Locate the cell with the specified text and output its (x, y) center coordinate. 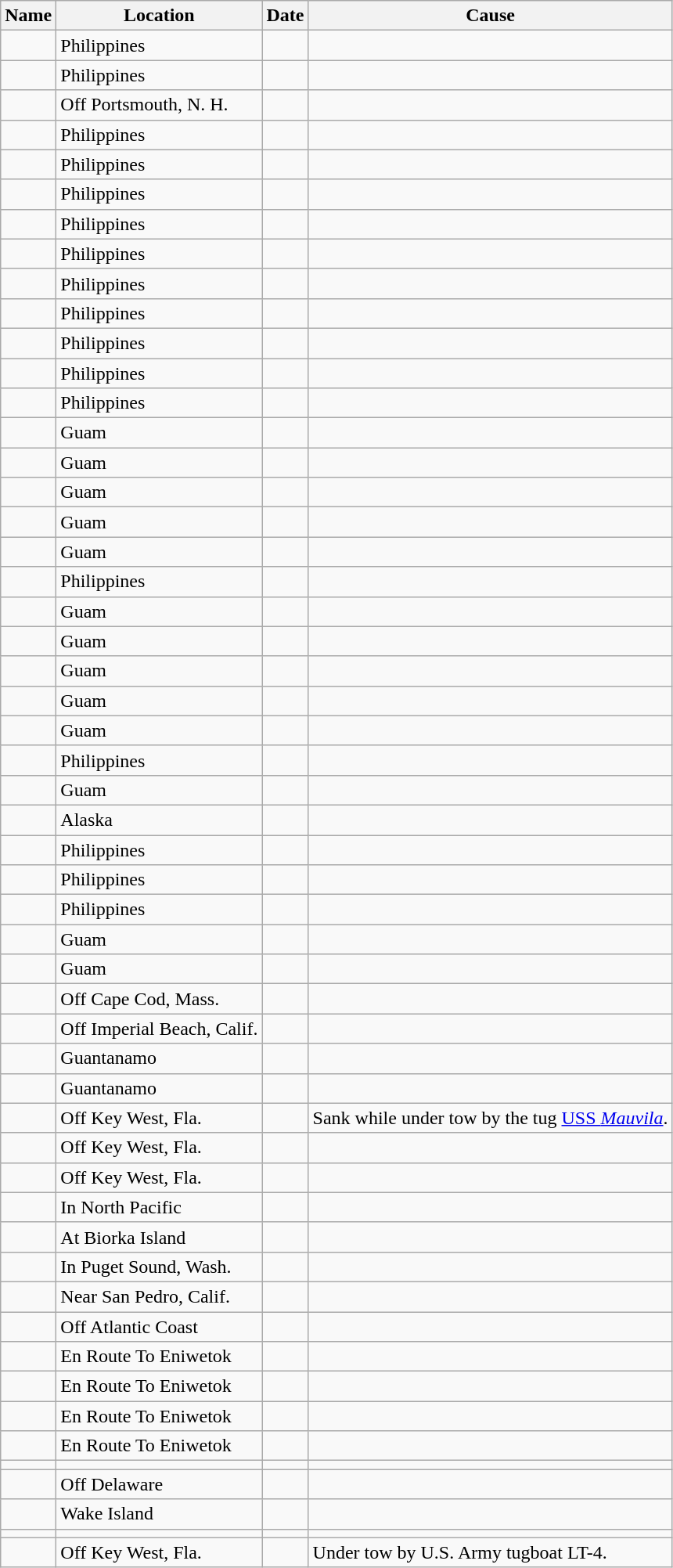
In Puget Sound, Wash. (160, 1267)
In North Pacific (160, 1207)
Near San Pedro, Calif. (160, 1296)
Alaska (160, 820)
Sank while under tow by the tug USS Mauvila. (490, 1118)
Cause (490, 16)
Under tow by U.S. Army tugboat LT-4. (490, 1552)
Wake Island (160, 1514)
At Biorka Island (160, 1237)
Off Cape Cod, Mass. (160, 999)
Off Imperial Beach, Calif. (160, 1029)
Off Delaware (160, 1484)
Location (160, 16)
Date (285, 16)
Off Portsmouth, N. H. (160, 105)
Off Atlantic Coast (160, 1327)
Name (28, 16)
